Return the (X, Y) coordinate for the center point of the cell that contains the specified text.  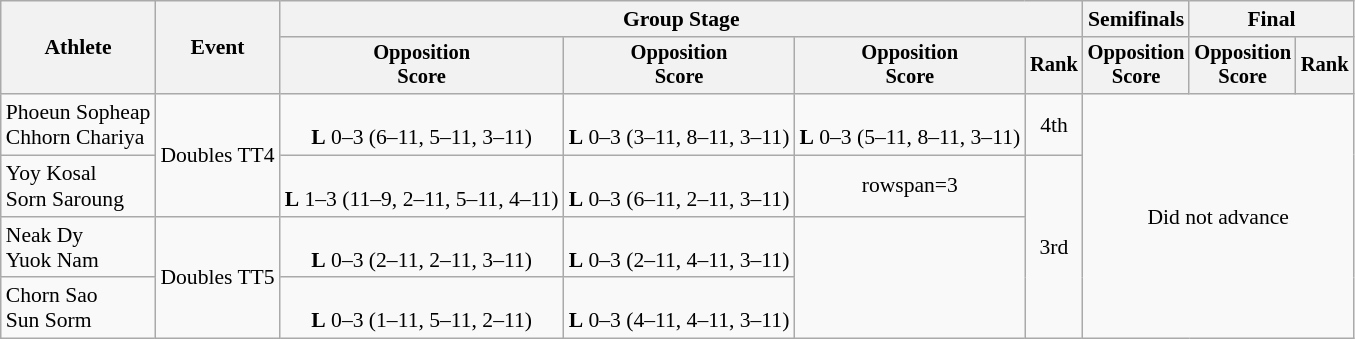
Neak DyYuok Nam (78, 248)
Group Stage (682, 19)
Yoy KosalSorn Saroung (78, 186)
Doubles TT4 (217, 155)
L 0–3 (3–11, 8–11, 3–11) (680, 124)
L 0–3 (1–11, 5–11, 2–11) (422, 308)
4th (1054, 124)
L 0–3 (2–11, 2–11, 3–11) (422, 248)
Final (1271, 19)
Semifinals (1136, 19)
L 0–3 (4–11, 4–11, 3–11) (680, 308)
L 0–3 (5–11, 8–11, 3–11) (910, 124)
Chorn SaoSun Sorm (78, 308)
L 0–3 (2–11, 4–11, 3–11) (680, 248)
Doubles TT5 (217, 278)
Did not advance (1218, 216)
Event (217, 48)
L 0–3 (6–11, 2–11, 3–11) (680, 186)
L 0–3 (6–11, 5–11, 3–11) (422, 124)
Phoeun SopheapChhorn Chariya (78, 124)
rowspan=3 (910, 186)
3rd (1054, 248)
Athlete (78, 48)
L 1–3 (11–9, 2–11, 5–11, 4–11) (422, 186)
